Pinpoint the cell where the given text exists, returning its [X, Y] midpoint coordinate. 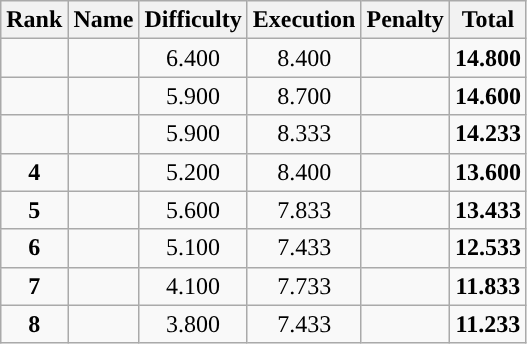
8 [34, 324]
Penalty [405, 20]
3.800 [193, 324]
Rank [34, 20]
11.833 [488, 286]
13.433 [488, 210]
5 [34, 210]
6 [34, 248]
7.733 [304, 286]
5.600 [193, 210]
Difficulty [193, 20]
5.200 [193, 172]
8.700 [304, 96]
4 [34, 172]
4.100 [193, 286]
Execution [304, 20]
Total [488, 20]
6.400 [193, 58]
11.233 [488, 324]
13.600 [488, 172]
14.233 [488, 134]
14.800 [488, 58]
12.533 [488, 248]
8.333 [304, 134]
14.600 [488, 96]
7 [34, 286]
7.833 [304, 210]
Name [104, 20]
5.100 [193, 248]
